Identify which cell holds the provided text, then report its [x, y] central coordinate. 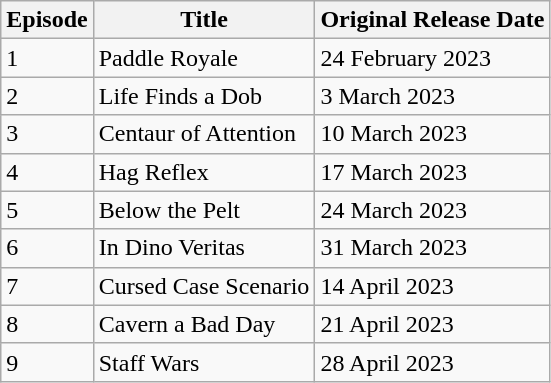
14 April 2023 [432, 286]
9 [47, 362]
Paddle Royale [204, 58]
7 [47, 286]
10 March 2023 [432, 134]
6 [47, 248]
Hag Reflex [204, 172]
Life Finds a Dob [204, 96]
2 [47, 96]
8 [47, 324]
In Dino Veritas [204, 248]
Original Release Date [432, 20]
24 February 2023 [432, 58]
28 April 2023 [432, 362]
3 March 2023 [432, 96]
Staff Wars [204, 362]
Below the Pelt [204, 210]
31 March 2023 [432, 248]
Title [204, 20]
24 March 2023 [432, 210]
Cavern a Bad Day [204, 324]
Episode [47, 20]
Cursed Case Scenario [204, 286]
Centaur of Attention [204, 134]
1 [47, 58]
17 March 2023 [432, 172]
3 [47, 134]
5 [47, 210]
4 [47, 172]
21 April 2023 [432, 324]
